Pinpoint the cell where the given text exists, returning its (x, y) midpoint coordinate. 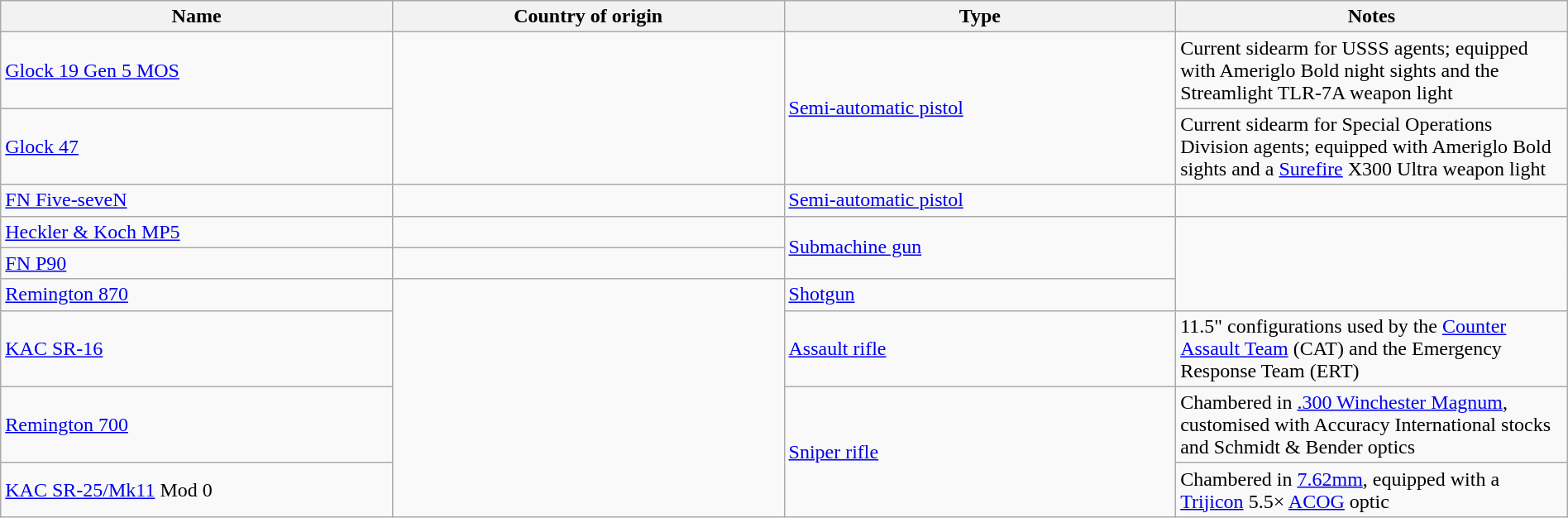
Sniper rifle (980, 452)
Type (980, 17)
FN P90 (197, 263)
FN Five-seveN (197, 200)
Notes (1372, 17)
Current sidearm for Special Operations Division agents; equipped with Ameriglo Bold sights and a Surefire X300 Ultra weapon light (1372, 146)
Glock 19 Gen 5 MOS (197, 70)
KAC SR-25/Mk11 Mod 0 (197, 490)
Shotgun (980, 295)
Glock 47 (197, 146)
Remington 700 (197, 424)
Country of origin (588, 17)
Assault rifle (980, 348)
Name (197, 17)
Heckler & Koch MP5 (197, 232)
Current sidearm for USSS agents; equipped with Ameriglo Bold night sights and the Streamlight TLR-7A weapon light (1372, 70)
KAC SR-16 (197, 348)
Submachine gun (980, 247)
Chambered in 7.62mm, equipped with a Trijicon 5.5× ACOG optic (1372, 490)
11.5" configurations used by the Counter Assault Team (CAT) and the Emergency Response Team (ERT) (1372, 348)
Chambered in .300 Winchester Magnum, customised with Accuracy International stocks and Schmidt & Bender optics (1372, 424)
Remington 870 (197, 295)
